Scan for the cell matching the given text and deliver its [X, Y] coordinate at center. 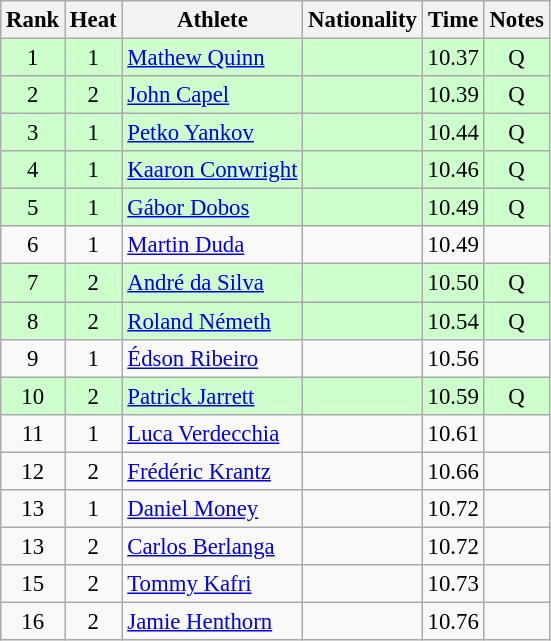
Notes [516, 20]
Time [453, 20]
10.61 [453, 433]
6 [33, 245]
3 [33, 133]
10 [33, 396]
Heat [94, 20]
Petko Yankov [212, 133]
7 [33, 283]
10.73 [453, 584]
16 [33, 621]
Roland Németh [212, 321]
André da Silva [212, 283]
10.39 [453, 95]
Rank [33, 20]
Luca Verdecchia [212, 433]
Gábor Dobos [212, 208]
Nationality [362, 20]
10.54 [453, 321]
10.46 [453, 170]
Jamie Henthorn [212, 621]
Martin Duda [212, 245]
11 [33, 433]
Mathew Quinn [212, 58]
12 [33, 471]
Édson Ribeiro [212, 358]
5 [33, 208]
Athlete [212, 20]
10.66 [453, 471]
John Capel [212, 95]
10.59 [453, 396]
Carlos Berlanga [212, 546]
9 [33, 358]
10.56 [453, 358]
10.44 [453, 133]
8 [33, 321]
15 [33, 584]
Frédéric Krantz [212, 471]
Patrick Jarrett [212, 396]
10.50 [453, 283]
10.76 [453, 621]
10.37 [453, 58]
Tommy Kafri [212, 584]
4 [33, 170]
Daniel Money [212, 509]
Kaaron Conwright [212, 170]
